Detect which cell encompasses the target text, then output its (x, y) center coordinate. 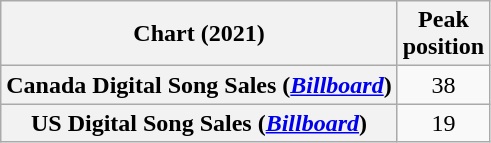
19 (443, 123)
Chart (2021) (199, 34)
US Digital Song Sales (Billboard) (199, 123)
Peakposition (443, 34)
Canada Digital Song Sales (Billboard) (199, 85)
38 (443, 85)
